Output the (x, y) coordinate of the center of the cell containing the given text.  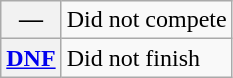
Did not finish (146, 58)
Did not compete (146, 20)
DNF (31, 58)
— (31, 20)
